Scan for the cell matching the given text and deliver its (X, Y) coordinate at center. 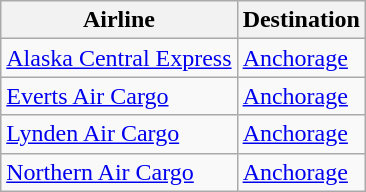
Everts Air Cargo (119, 96)
Northern Air Cargo (119, 172)
Airline (119, 20)
Destination (301, 20)
Alaska Central Express (119, 58)
Lynden Air Cargo (119, 134)
